Capture the cell that displays the provided text and extract its [x, y] central coordinate. 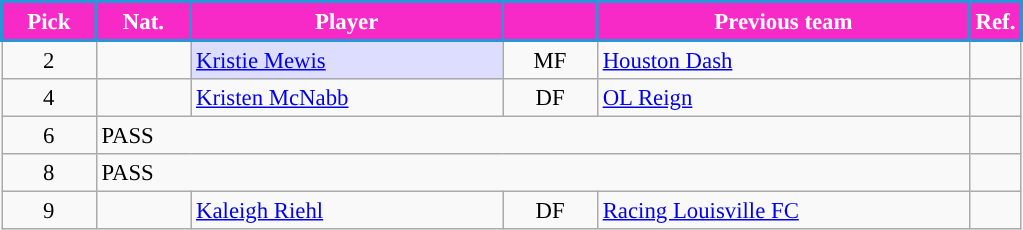
MF [550, 60]
6 [50, 136]
OL Reign [783, 98]
9 [50, 211]
Ref. [995, 22]
Kristen McNabb [347, 98]
4 [50, 98]
Houston Dash [783, 60]
Previous team [783, 22]
Racing Louisville FC [783, 211]
8 [50, 173]
Player [347, 22]
Kaleigh Riehl [347, 211]
Kristie Mewis [347, 60]
Pick [50, 22]
2 [50, 60]
Nat. [144, 22]
